Capture the cell that displays the provided text and extract its (X, Y) central coordinate. 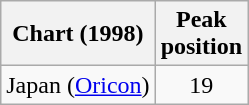
19 (201, 85)
Peakposition (201, 34)
Chart (1998) (78, 34)
Japan (Oricon) (78, 85)
